Extract the [x, y] coordinate from the center of the cell holding the provided text.  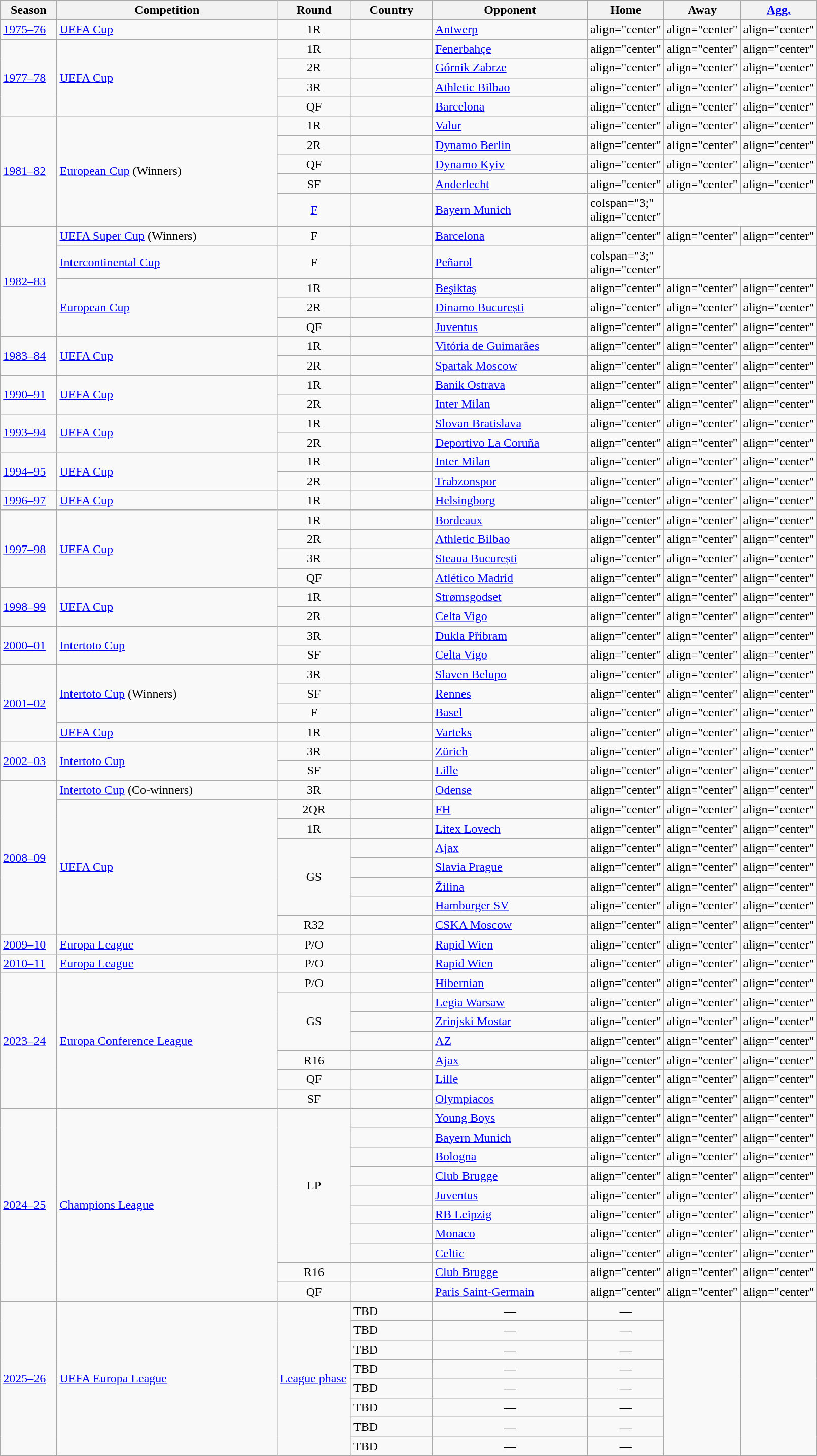
1981–82 [28, 171]
2008–09 [28, 857]
Round [314, 10]
Spartak Moscow [510, 366]
Legia Warsaw [510, 1002]
Atlético Madrid [510, 577]
European Cup [167, 308]
AZ [510, 1041]
Baník Ostrava [510, 385]
1993–94 [28, 433]
Zrinjski Mostar [510, 1022]
Górnik Zabrze [510, 68]
Dinamo București [510, 308]
Fenerbahçe [510, 49]
1983–84 [28, 356]
Young Boys [510, 1118]
Slavia Prague [510, 867]
2025–26 [28, 1378]
Deportivo La Coruña [510, 443]
Home [626, 10]
1998–99 [28, 607]
Monaco [510, 1234]
2000–01 [28, 645]
Litex Lovech [510, 828]
Anderlecht [510, 184]
FH [510, 809]
Dynamo Berlin [510, 145]
Steaua București [510, 558]
2QR [314, 809]
Odense [510, 790]
Slovan Bratislava [510, 423]
Varteks [510, 732]
Opponent [510, 10]
LP [314, 1185]
1977–78 [28, 78]
Antwerp [510, 29]
Beşiktaş [510, 288]
Žilina [510, 887]
Basel [510, 713]
Agg. [779, 10]
Paris Saint-Germain [510, 1292]
Zürich [510, 751]
2001–02 [28, 703]
League phase [314, 1378]
Rennes [510, 694]
2010–11 [28, 964]
Competition [167, 10]
Intercontinental Cup [167, 262]
1975–76 [28, 29]
Away [702, 10]
RB Leipzig [510, 1215]
Country [392, 10]
Strømsgodset [510, 597]
Europa Conference League [167, 1041]
2002–03 [28, 761]
Vitória de Guimarães [510, 346]
UEFA Europa League [167, 1378]
Hibernian [510, 983]
CSKA Moscow [510, 925]
Bordeaux [510, 520]
2023–24 [28, 1041]
Peñarol [510, 262]
Trabzonspor [510, 481]
2024–25 [28, 1205]
Intertoto Cup (Winners) [167, 694]
Dukla Příbram [510, 636]
Season [28, 10]
Olympiacos [510, 1099]
UEFA Super Cup (Winners) [167, 236]
R32 [314, 925]
Slaven Belupo [510, 674]
2009–10 [28, 944]
European Cup (Winners) [167, 171]
Helsingborg [510, 500]
Hamburger SV [510, 906]
1982–83 [28, 281]
Celtic [510, 1253]
1996–97 [28, 500]
1990–91 [28, 394]
Dynamo Kyiv [510, 164]
Intertoto Cup (Co-winners) [167, 790]
Bologna [510, 1156]
1997–98 [28, 549]
Champions League [167, 1205]
Valur [510, 126]
1994–95 [28, 471]
